Detect which cell encompasses the target text, then output its (X, Y) center coordinate. 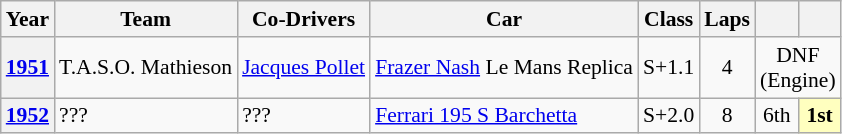
Class (668, 19)
Frazer Nash Le Mans Replica (504, 68)
Laps (727, 19)
6th (777, 116)
Ferrari 195 S Barchetta (504, 116)
Year (28, 19)
S+2.0 (668, 116)
1st (820, 116)
T.A.S.O. Mathieson (146, 68)
1952 (28, 116)
Co-Drivers (304, 19)
4 (727, 68)
Team (146, 19)
Car (504, 19)
8 (727, 116)
S+1.1 (668, 68)
DNF(Engine) (798, 68)
Jacques Pollet (304, 68)
1951 (28, 68)
